Detect which cell encompasses the target text, then output its [x, y] center coordinate. 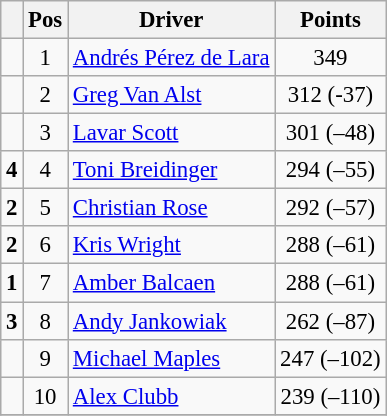
Lavar Scott [172, 133]
262 (–87) [330, 321]
349 [330, 58]
Andy Jankowiak [172, 321]
301 (–48) [330, 133]
294 (–55) [330, 170]
9 [46, 358]
312 (-37) [330, 95]
Michael Maples [172, 358]
8 [46, 321]
Points [330, 20]
Alex Clubb [172, 396]
Pos [46, 20]
Andrés Pérez de Lara [172, 58]
Amber Balcaen [172, 283]
Toni Breidinger [172, 170]
Driver [172, 20]
Christian Rose [172, 208]
247 (–102) [330, 358]
10 [46, 396]
7 [46, 283]
Kris Wright [172, 245]
292 (–57) [330, 208]
5 [46, 208]
239 (–110) [330, 396]
6 [46, 245]
Greg Van Alst [172, 95]
